Output the (x, y) coordinate of the center of the cell containing the given text.  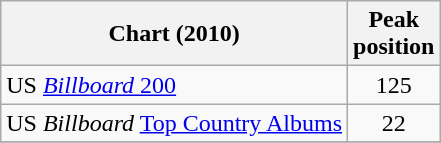
Peakposition (394, 34)
US Billboard 200 (174, 85)
US Billboard Top Country Albums (174, 123)
22 (394, 123)
125 (394, 85)
Chart (2010) (174, 34)
